Scan for the cell matching the given text and deliver its [X, Y] coordinate at center. 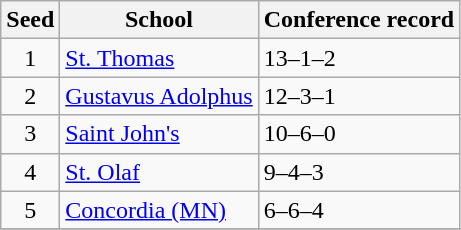
1 [30, 58]
9–4–3 [358, 172]
Concordia (MN) [159, 210]
10–6–0 [358, 134]
3 [30, 134]
5 [30, 210]
Gustavus Adolphus [159, 96]
4 [30, 172]
Conference record [358, 20]
St. Thomas [159, 58]
13–1–2 [358, 58]
12–3–1 [358, 96]
2 [30, 96]
School [159, 20]
6–6–4 [358, 210]
Seed [30, 20]
Saint John's [159, 134]
St. Olaf [159, 172]
